Determine the (x, y) coordinate at the center of the cell enclosing the given text.  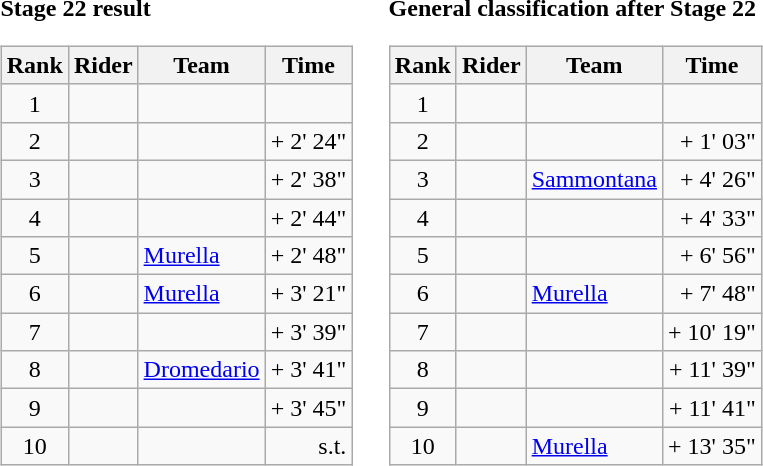
+ 3' 45" (308, 408)
s.t. (308, 446)
+ 6' 56" (712, 256)
+ 7' 48" (712, 294)
+ 3' 39" (308, 332)
+ 3' 21" (308, 294)
+ 3' 41" (308, 370)
+ 11' 39" (712, 370)
+ 4' 26" (712, 179)
+ 4' 33" (712, 217)
+ 13' 35" (712, 446)
+ 1' 03" (712, 141)
+ 2' 24" (308, 141)
Sammontana (594, 179)
+ 11' 41" (712, 408)
+ 10' 19" (712, 332)
+ 2' 44" (308, 217)
Dromedario (202, 370)
+ 2' 48" (308, 256)
+ 2' 38" (308, 179)
